Detect which cell encompasses the target text, then output its (x, y) center coordinate. 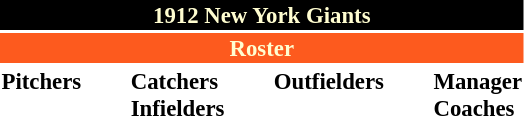
1912 New York Giants (262, 15)
Roster (262, 48)
